Find where the given text appears and provide that cell's center as [X, Y] coordinate. 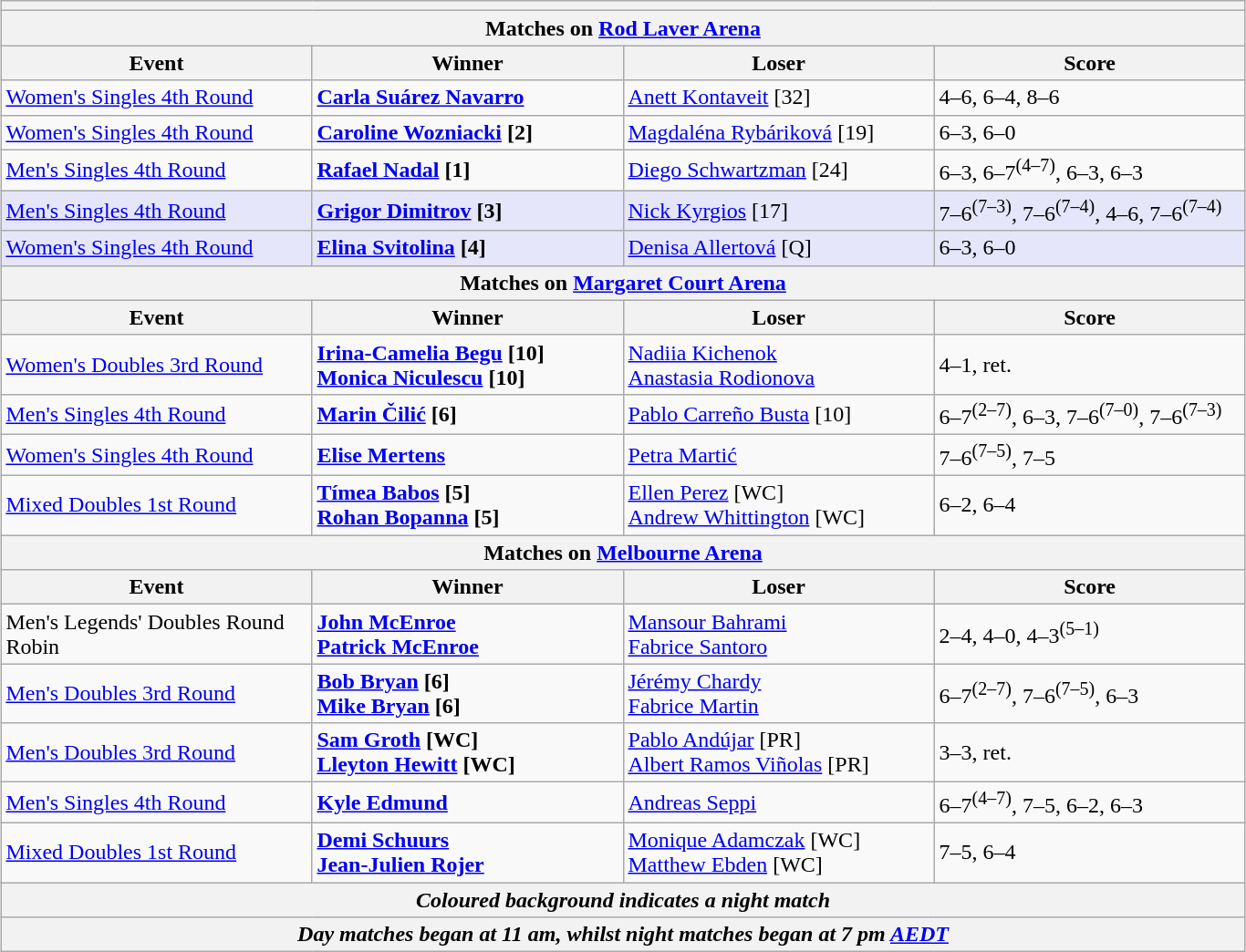
Irina-Camelia Begu [10] Monica Niculescu [10] [467, 365]
Rafael Nadal [1] [467, 170]
Bob Bryan [6] Mike Bryan [6] [467, 693]
7–5, 6–4 [1089, 852]
Caroline Wozniacki [2] [467, 132]
6–2, 6–4 [1089, 505]
Carla Suárez Navarro [467, 98]
Denisa Allertová [Q] [779, 248]
Matches on Melbourne Arena [623, 553]
Petra Martić [779, 456]
Andreas Seppi [779, 802]
3–3, ret. [1089, 753]
Monique Adamczak [WC] Matthew Ebden [WC] [779, 852]
John McEnroe Patrick McEnroe [467, 635]
Mansour Bahrami Fabrice Santoro [779, 635]
Coloured background indicates a night match [623, 900]
Nick Kyrgios [17] [779, 212]
Men's Legends' Doubles Round Robin [157, 635]
Ellen Perez [WC] Andrew Whittington [WC] [779, 505]
Anett Kontaveit [32] [779, 98]
6–7(4–7), 7–5, 6–2, 6–3 [1089, 802]
7–6(7–5), 7–5 [1089, 456]
Elise Mertens [467, 456]
Magdaléna Rybáriková [19] [779, 132]
Nadiia Kichenok Anastasia Rodionova [779, 365]
2–4, 4–0, 4–3(5–1) [1089, 635]
Tímea Babos [5] Rohan Bopanna [5] [467, 505]
Matches on Rod Laver Arena [623, 28]
Jérémy Chardy Fabrice Martin [779, 693]
6–3, 6–7(4–7), 6–3, 6–3 [1089, 170]
Day matches began at 11 am, whilst night matches began at 7 pm AEDT [623, 935]
4–1, ret. [1089, 365]
Kyle Edmund [467, 802]
Sam Groth [WC] Lleyton Hewitt [WC] [467, 753]
Women's Doubles 3rd Round [157, 365]
6–7(2–7), 6–3, 7–6(7–0), 7–6(7–3) [1089, 414]
Elina Svitolina [4] [467, 248]
4–6, 6–4, 8–6 [1089, 98]
7–6(7–3), 7–6(7–4), 4–6, 7–6(7–4) [1089, 212]
Matches on Margaret Court Arena [623, 283]
Grigor Dimitrov [3] [467, 212]
Pablo Carreño Busta [10] [779, 414]
6–7(2–7), 7–6(7–5), 6–3 [1089, 693]
Diego Schwartzman [24] [779, 170]
Demi Schuurs Jean-Julien Rojer [467, 852]
Pablo Andújar [PR] Albert Ramos Viñolas [PR] [779, 753]
Marin Čilić [6] [467, 414]
